Determine the [x, y] coordinate at the center of the cell enclosing the given text.  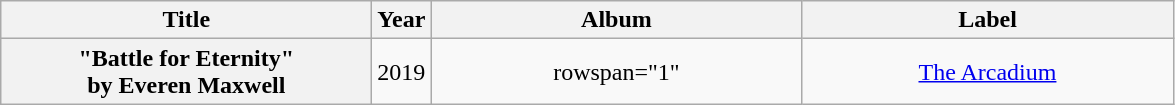
"Battle for Eternity"by Everen Maxwell [186, 72]
Label [988, 20]
The Arcadium [988, 72]
2019 [402, 72]
Year [402, 20]
Title [186, 20]
Album [616, 20]
rowspan="1" [616, 72]
